Output the (x, y) coordinate of the center of the cell containing the given text.  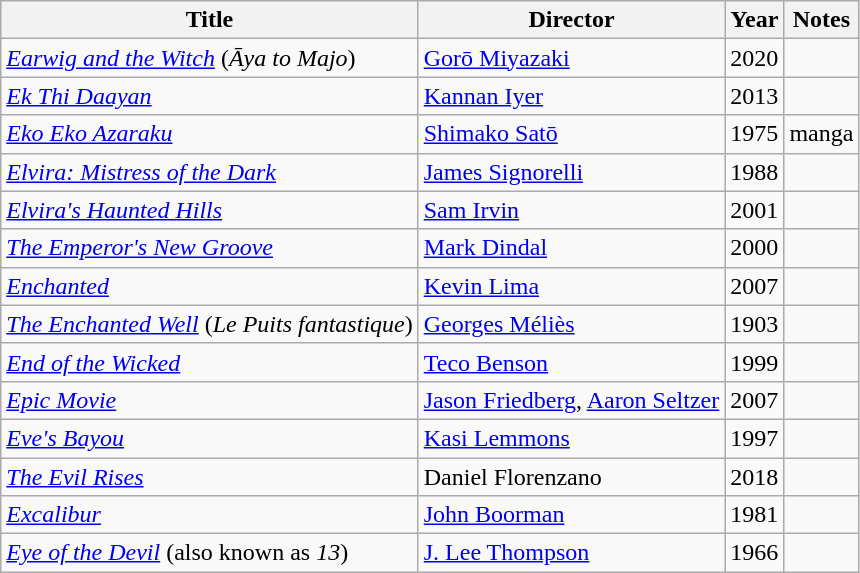
2000 (754, 248)
Eko Eko Azaraku (210, 134)
Title (210, 20)
2001 (754, 210)
End of the Wicked (210, 362)
2013 (754, 96)
Jason Friedberg, Aaron Seltzer (572, 400)
1966 (754, 553)
Kannan Iyer (572, 96)
Teco Benson (572, 362)
1981 (754, 515)
2018 (754, 477)
The Evil Rises (210, 477)
The Emperor's New Groove (210, 248)
Sam Irvin (572, 210)
The Enchanted Well (Le Puits fantastique) (210, 324)
Daniel Florenzano (572, 477)
Director (572, 20)
manga (822, 134)
Elvira: Mistress of the Dark (210, 172)
Earwig and the Witch (Āya to Majo) (210, 58)
1975 (754, 134)
J. Lee Thompson (572, 553)
Excalibur (210, 515)
Year (754, 20)
Kevin Lima (572, 286)
Gorō Miyazaki (572, 58)
Georges Méliès (572, 324)
Mark Dindal (572, 248)
Kasi Lemmons (572, 438)
Ek Thi Daayan (210, 96)
1988 (754, 172)
2020 (754, 58)
Elvira's Haunted Hills (210, 210)
Enchanted (210, 286)
James Signorelli (572, 172)
1997 (754, 438)
John Boorman (572, 515)
Epic Movie (210, 400)
1903 (754, 324)
1999 (754, 362)
Notes (822, 20)
Eve's Bayou (210, 438)
Eye of the Devil (also known as 13) (210, 553)
Shimako Satō (572, 134)
